Return (X, Y) of the center of cell containing provided text 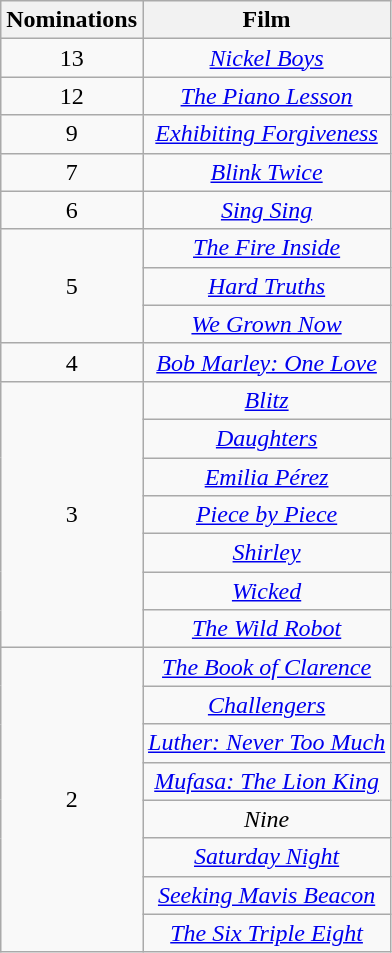
12 (72, 96)
Emilia Pérez (266, 477)
Challengers (266, 705)
Film (266, 20)
Sing Sing (266, 210)
Exhibiting Forgiveness (266, 134)
Seeking Mavis Beacon (266, 895)
Nine (266, 819)
2 (72, 800)
5 (72, 286)
Hard Truths (266, 286)
The Six Triple Eight (266, 933)
The Piano Lesson (266, 96)
13 (72, 58)
Blink Twice (266, 172)
Mufasa: The Lion King (266, 781)
6 (72, 210)
Luther: Never Too Much (266, 743)
3 (72, 514)
7 (72, 172)
We Grown Now (266, 324)
Nominations (72, 20)
The Fire Inside (266, 248)
Nickel Boys (266, 58)
Wicked (266, 591)
Piece by Piece (266, 515)
9 (72, 134)
Saturday Night (266, 857)
The Book of Clarence (266, 667)
Shirley (266, 553)
4 (72, 362)
Bob Marley: One Love (266, 362)
Blitz (266, 400)
The Wild Robot (266, 629)
Daughters (266, 438)
